Locate the cell with the specified text and output its (x, y) center coordinate. 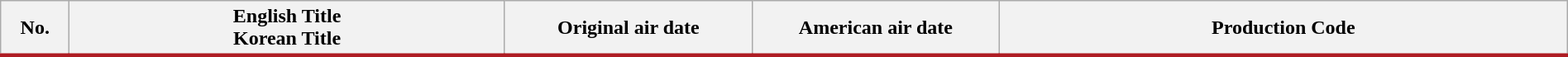
Original air date (629, 28)
American air date (875, 28)
Production Code (1284, 28)
English TitleKorean Title (288, 28)
No. (35, 28)
